Determine the [X, Y] coordinate at the center of the cell enclosing the given text.  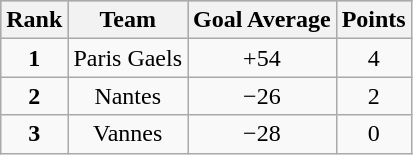
1 [34, 58]
Vannes [128, 134]
+54 [262, 58]
Goal Average [262, 20]
Rank [34, 20]
Paris Gaels [128, 58]
Points [374, 20]
Nantes [128, 96]
4 [374, 58]
−26 [262, 96]
−28 [262, 134]
Team [128, 20]
3 [34, 134]
0 [374, 134]
